Return the [X, Y] coordinate for the center point of the cell that contains the specified text.  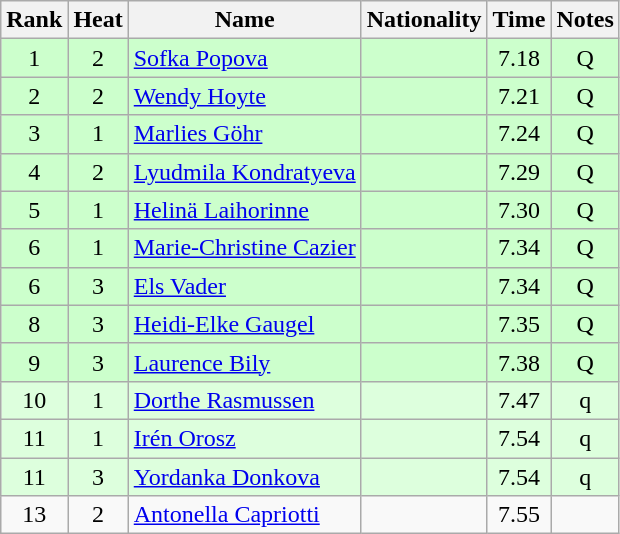
4 [34, 172]
Marie-Christine Cazier [244, 248]
Heat [98, 20]
Els Vader [244, 286]
Rank [34, 20]
Yordanka Donkova [244, 477]
9 [34, 362]
Notes [585, 20]
Name [244, 20]
7.21 [519, 96]
Dorthe Rasmussen [244, 400]
7.24 [519, 134]
Wendy Hoyte [244, 96]
Sofka Popova [244, 58]
Antonella Capriotti [244, 515]
7.55 [519, 515]
Irén Orosz [244, 438]
Laurence Bily [244, 362]
Heidi-Elke Gaugel [244, 324]
7.38 [519, 362]
13 [34, 515]
7.18 [519, 58]
10 [34, 400]
7.47 [519, 400]
Time [519, 20]
Helinä Laihorinne [244, 210]
8 [34, 324]
7.29 [519, 172]
7.35 [519, 324]
Marlies Göhr [244, 134]
7.30 [519, 210]
5 [34, 210]
Nationality [424, 20]
Lyudmila Kondratyeva [244, 172]
